Extract the [X, Y] coordinate from the center of the cell holding the provided text.  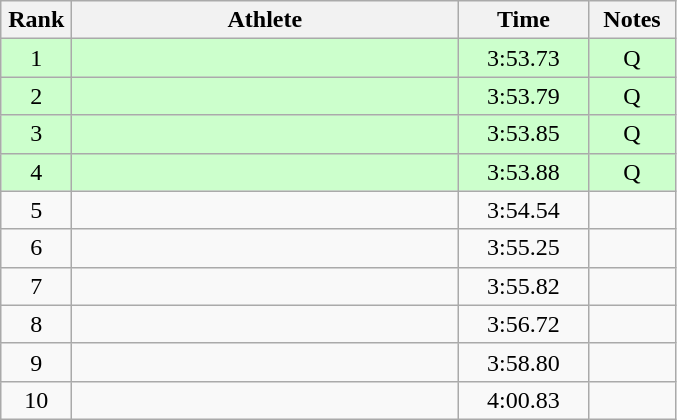
Rank [36, 20]
Athlete [265, 20]
3:53.88 [524, 172]
5 [36, 210]
3:55.82 [524, 286]
3 [36, 134]
7 [36, 286]
3:53.73 [524, 58]
3:55.25 [524, 248]
10 [36, 400]
Notes [632, 20]
6 [36, 248]
3:53.79 [524, 96]
3:53.85 [524, 134]
3:54.54 [524, 210]
9 [36, 362]
1 [36, 58]
8 [36, 324]
3:58.80 [524, 362]
2 [36, 96]
4 [36, 172]
4:00.83 [524, 400]
Time [524, 20]
3:56.72 [524, 324]
